Identify which cell holds the provided text, then report its (x, y) central coordinate. 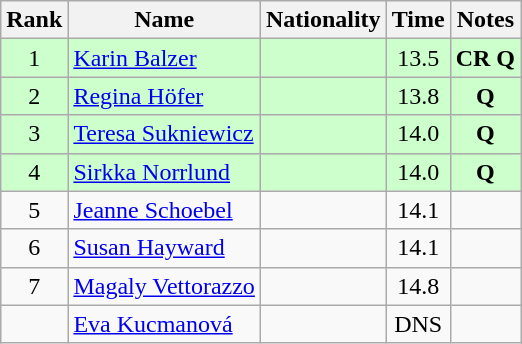
13.5 (418, 58)
Magaly Vettorazzo (164, 286)
3 (34, 134)
Sirkka Norrlund (164, 172)
6 (34, 248)
Teresa Sukniewicz (164, 134)
CR Q (485, 58)
Regina Höfer (164, 96)
2 (34, 96)
DNS (418, 324)
7 (34, 286)
Rank (34, 20)
Karin Balzer (164, 58)
Jeanne Schoebel (164, 210)
13.8 (418, 96)
Eva Kucmanová (164, 324)
5 (34, 210)
1 (34, 58)
Notes (485, 20)
Name (164, 20)
14.8 (418, 286)
Nationality (323, 20)
Susan Hayward (164, 248)
Time (418, 20)
4 (34, 172)
